Pinpoint the cell where the given text exists, returning its [X, Y] midpoint coordinate. 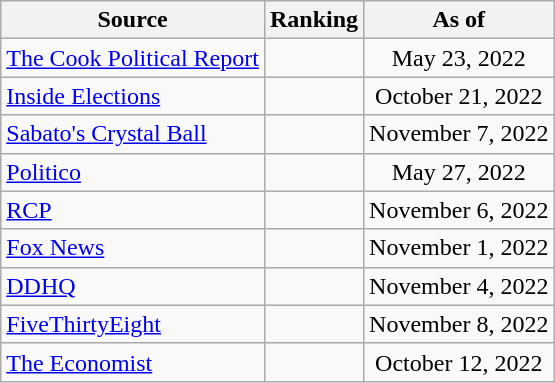
Inside Elections [133, 96]
Ranking [314, 20]
May 23, 2022 [459, 58]
The Cook Political Report [133, 58]
Politico [133, 172]
DDHQ [133, 286]
November 4, 2022 [459, 286]
FiveThirtyEight [133, 324]
November 7, 2022 [459, 134]
October 12, 2022 [459, 362]
May 27, 2022 [459, 172]
November 6, 2022 [459, 210]
October 21, 2022 [459, 96]
Source [133, 20]
As of [459, 20]
November 8, 2022 [459, 324]
RCP [133, 210]
The Economist [133, 362]
November 1, 2022 [459, 248]
Fox News [133, 248]
Sabato's Crystal Ball [133, 134]
